From the cell containing the given text, extract its center point as (X, Y) coordinate. 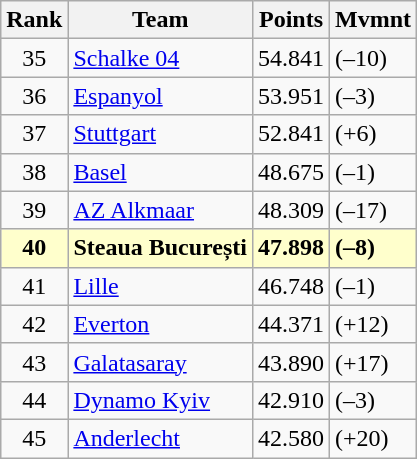
35 (34, 58)
48.675 (290, 172)
52.841 (290, 134)
Steaua București (160, 248)
45 (34, 438)
Anderlecht (160, 438)
41 (34, 286)
Stuttgart (160, 134)
Dynamo Kyiv (160, 400)
(+17) (374, 362)
42.580 (290, 438)
47.898 (290, 248)
(+20) (374, 438)
44 (34, 400)
AZ Alkmaar (160, 210)
(–17) (374, 210)
(–8) (374, 248)
Espanyol (160, 96)
(+6) (374, 134)
Mvmnt (374, 20)
38 (34, 172)
36 (34, 96)
44.371 (290, 324)
(–10) (374, 58)
(+12) (374, 324)
Schalke 04 (160, 58)
Lille (160, 286)
42.910 (290, 400)
Galatasaray (160, 362)
37 (34, 134)
43.890 (290, 362)
42 (34, 324)
Team (160, 20)
43 (34, 362)
40 (34, 248)
39 (34, 210)
Basel (160, 172)
Everton (160, 324)
46.748 (290, 286)
53.951 (290, 96)
48.309 (290, 210)
Rank (34, 20)
54.841 (290, 58)
Points (290, 20)
